Scan for the cell matching the given text and deliver its [X, Y] coordinate at center. 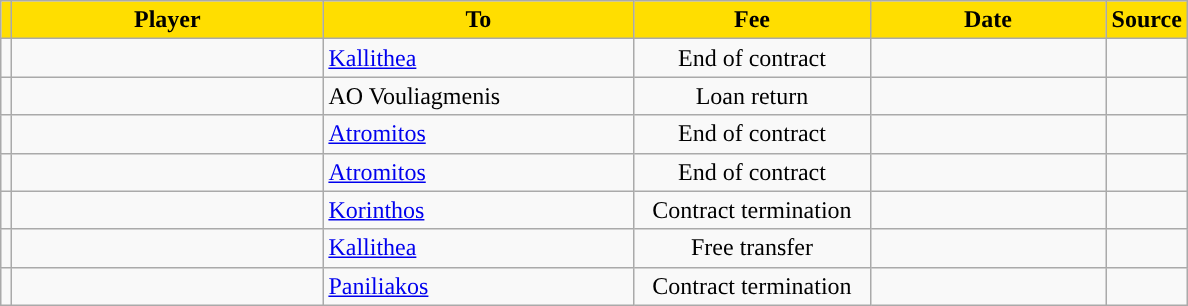
Free transfer [752, 248]
Korinthos [478, 210]
Player [168, 20]
Loan return [752, 96]
Fee [752, 20]
Paniliakos [478, 286]
To [478, 20]
AO Vouliagmenis [478, 96]
Source [1146, 20]
Date [988, 20]
